Output the (x, y) coordinate of the center of the cell containing the given text.  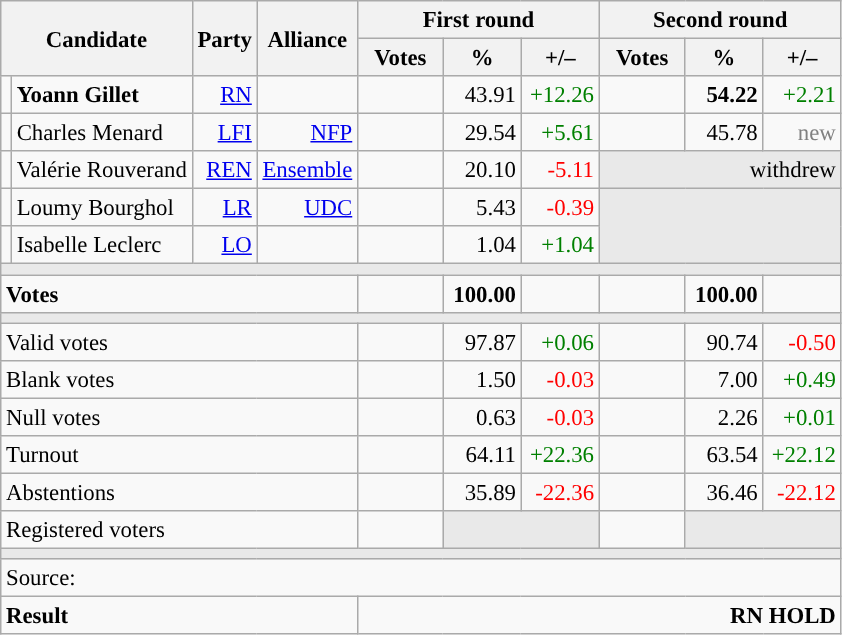
Isabelle Leclerc (102, 245)
-22.36 (560, 492)
43.91 (482, 95)
2.26 (724, 417)
new (802, 133)
90.74 (724, 342)
RN HOLD (600, 616)
36.46 (724, 492)
REN (224, 170)
Valérie Rouverand (102, 170)
LO (224, 245)
20.10 (482, 170)
Yoann Gillet (102, 95)
Source: (421, 578)
54.22 (724, 95)
Charles Menard (102, 133)
+0.49 (802, 379)
64.11 (482, 455)
Registered voters (180, 530)
NFP (307, 133)
+0.01 (802, 417)
Result (180, 616)
LFI (224, 133)
29.54 (482, 133)
45.78 (724, 133)
35.89 (482, 492)
+1.04 (560, 245)
Candidate (96, 38)
Null votes (180, 417)
LR (224, 208)
+22.36 (560, 455)
Valid votes (180, 342)
Ensemble (307, 170)
+22.12 (802, 455)
UDC (307, 208)
Blank votes (180, 379)
RN (224, 95)
1.04 (482, 245)
+0.06 (560, 342)
63.54 (724, 455)
0.63 (482, 417)
Second round (720, 20)
-22.12 (802, 492)
97.87 (482, 342)
-0.50 (802, 342)
-5.11 (560, 170)
Abstentions (180, 492)
Alliance (307, 38)
5.43 (482, 208)
+12.26 (560, 95)
First round (479, 20)
Loumy Bourghol (102, 208)
withdrew (720, 170)
Party (224, 38)
1.50 (482, 379)
-0.39 (560, 208)
7.00 (724, 379)
+5.61 (560, 133)
Turnout (180, 455)
+2.21 (802, 95)
